Pinpoint the cell where the given text exists, returning its (X, Y) midpoint coordinate. 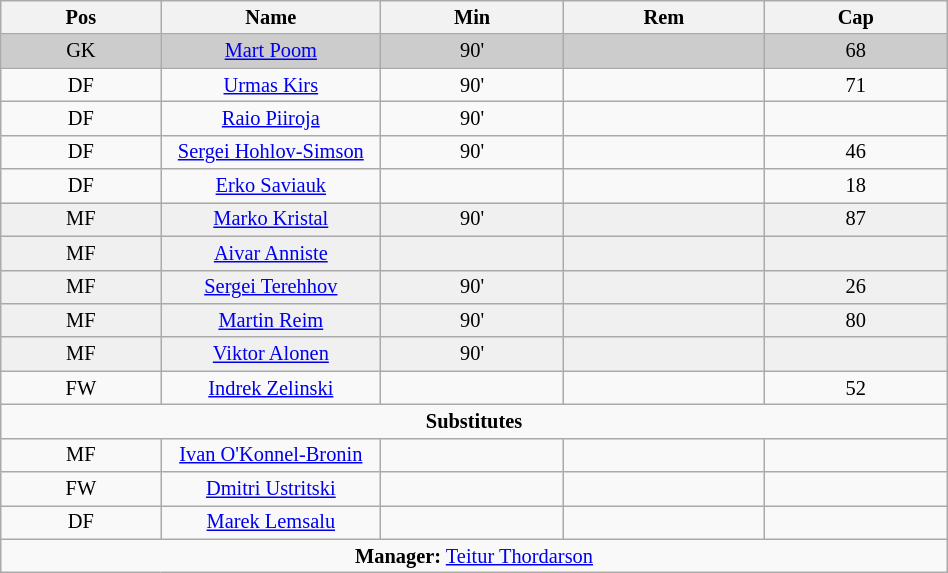
52 (856, 388)
Erko Saviauk (271, 186)
87 (856, 219)
Rem (664, 17)
80 (856, 320)
Name (271, 17)
Urmas Kirs (271, 85)
GK (81, 51)
Sergei Terehhov (271, 287)
68 (856, 51)
Mart Poom (271, 51)
Substitutes (474, 421)
Raio Piiroja (271, 118)
Marek Lemsalu (271, 522)
18 (856, 186)
Ivan O'Konnel-Bronin (271, 455)
Marko Kristal (271, 219)
Pos (81, 17)
46 (856, 152)
Indrek Zelinski (271, 388)
Aivar Anniste (271, 253)
Min (472, 17)
Martin Reim (271, 320)
Dmitri Ustritski (271, 489)
Sergei Hohlov-Simson (271, 152)
71 (856, 85)
26 (856, 287)
Cap (856, 17)
Manager: Teitur Thordarson (474, 556)
Viktor Alonen (271, 354)
